Identify which cell holds the provided text, then report its (x, y) central coordinate. 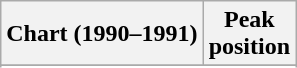
Peakposition (249, 34)
Chart (1990–1991) (102, 34)
